Identify which cell holds the provided text, then report its [X, Y] central coordinate. 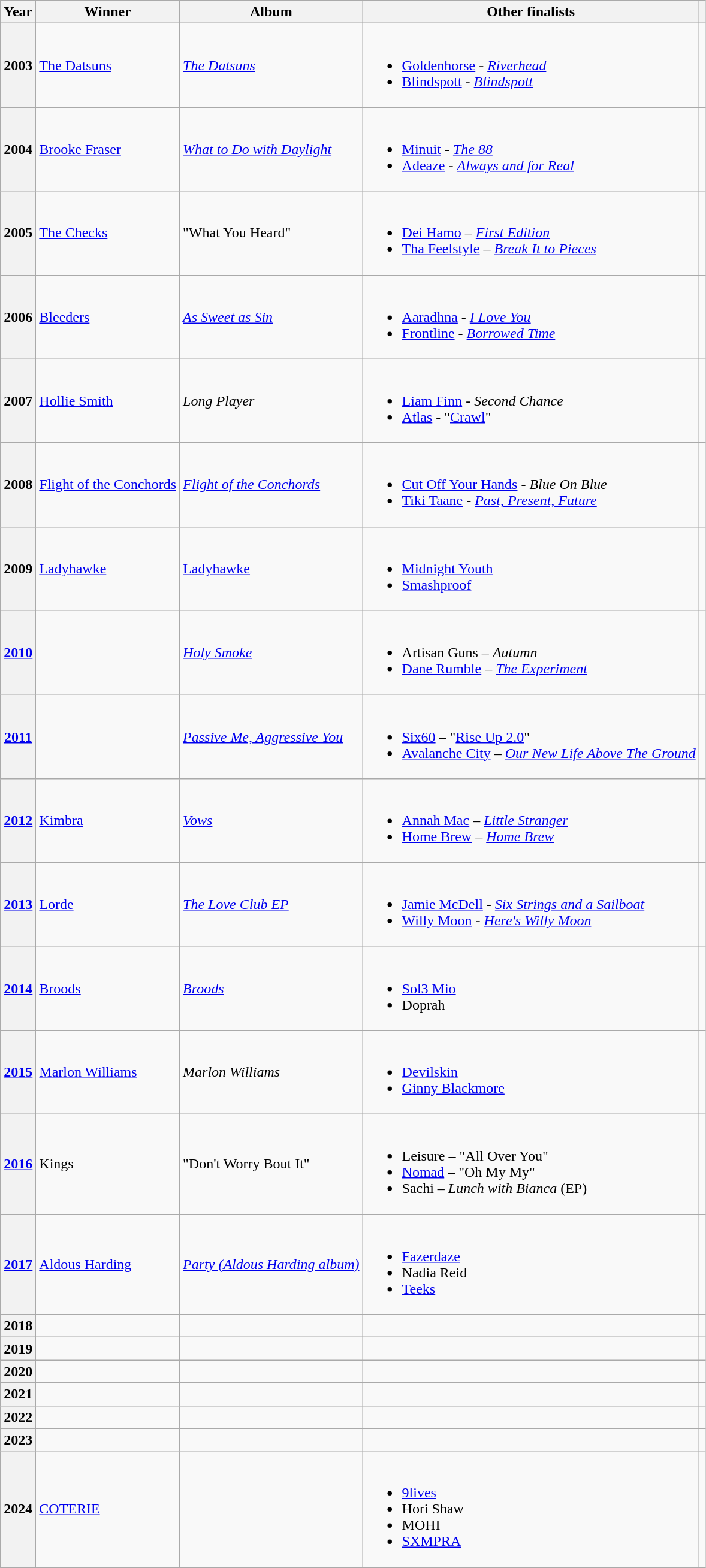
Sol3 MioDoprah [531, 989]
2006 [18, 317]
The Love Club EP [271, 904]
Kings [108, 1165]
Winner [108, 12]
Year [18, 12]
2022 [18, 1417]
Midnight YouthSmashproof [531, 569]
Album [271, 12]
Minuit - The 88Adeaze - Always and for Real [531, 149]
2004 [18, 149]
2016 [18, 1165]
Holy Smoke [271, 652]
FazerdazeNadia ReidTeeks [531, 1264]
Dei Hamo – First EditionTha Feelstyle – Break It to Pieces [531, 233]
2023 [18, 1440]
2024 [18, 1509]
2007 [18, 401]
2010 [18, 652]
"Don't Worry Bout It" [271, 1165]
Lorde [108, 904]
Other finalists [531, 12]
Six60 – "Rise Up 2.0"Avalanche City – Our New Life Above The Ground [531, 736]
2012 [18, 820]
2021 [18, 1394]
Passive Me, Aggressive You [271, 736]
Brooke Fraser [108, 149]
"What You Heard" [271, 233]
2009 [18, 569]
Hollie Smith [108, 401]
Leisure – "All Over You"Nomad – "Oh My My"Sachi – Lunch with Bianca (EP) [531, 1165]
Annah Mac – Little StrangerHome Brew – Home Brew [531, 820]
Jamie McDell - Six Strings and a SailboatWilly Moon - Here's Willy Moon [531, 904]
2019 [18, 1349]
2013 [18, 904]
2015 [18, 1072]
2008 [18, 485]
2017 [18, 1264]
Artisan Guns – AutumnDane Rumble – The Experiment [531, 652]
What to Do with Daylight [271, 149]
2020 [18, 1371]
Vows [271, 820]
2005 [18, 233]
Kimbra [108, 820]
As Sweet as Sin [271, 317]
9livesHori ShawMOHISXMPRA [531, 1509]
2011 [18, 736]
Bleeders [108, 317]
2003 [18, 65]
Aaradhna - I Love YouFrontline - Borrowed Time [531, 317]
Goldenhorse - RiverheadBlindspott - Blindspott [531, 65]
Cut Off Your Hands - Blue On BlueTiki Taane - Past, Present, Future [531, 485]
COTERIE [108, 1509]
Long Player [271, 401]
2018 [18, 1326]
2014 [18, 989]
Aldous Harding [108, 1264]
Party (Aldous Harding album) [271, 1264]
Liam Finn - Second ChanceAtlas - "Crawl" [531, 401]
The Checks [108, 233]
DevilskinGinny Blackmore [531, 1072]
